Identify which cell holds the provided text, then report its (x, y) central coordinate. 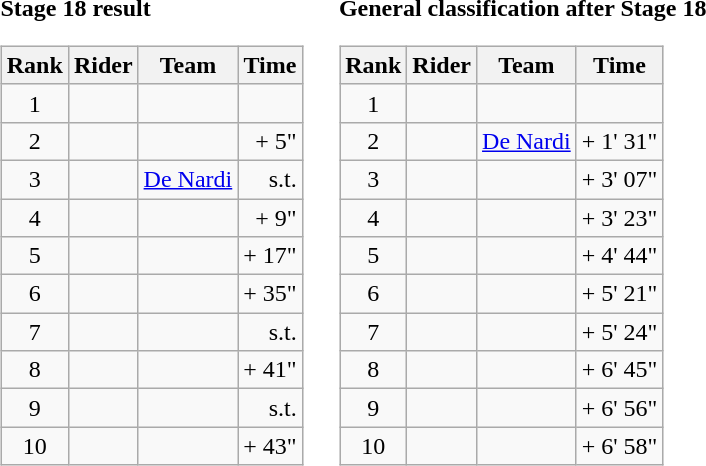
+ 35" (270, 294)
+ 5' 21" (620, 294)
+ 17" (270, 256)
+ 6' 56" (620, 408)
+ 5' 24" (620, 332)
+ 6' 58" (620, 446)
+ 43" (270, 446)
+ 9" (270, 217)
+ 6' 45" (620, 370)
+ 3' 07" (620, 179)
+ 41" (270, 370)
+ 3' 23" (620, 217)
+ 1' 31" (620, 141)
+ 4' 44" (620, 256)
+ 5" (270, 141)
